Capture the cell that displays the provided text and extract its [X, Y] central coordinate. 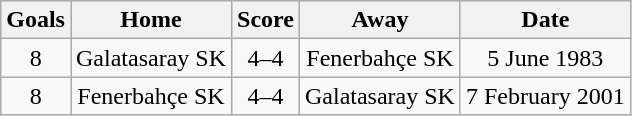
Away [380, 20]
Date [545, 20]
7 February 2001 [545, 96]
Home [150, 20]
5 June 1983 [545, 58]
Goals [36, 20]
Score [266, 20]
